For the text-containing cell, return its midpoint in [x, y] coordinate format. 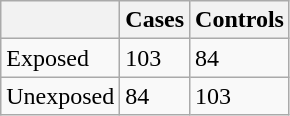
Cases [155, 20]
Unexposed [60, 96]
Controls [240, 20]
Exposed [60, 58]
